Find where the given text appears and provide that cell's center as (x, y) coordinate. 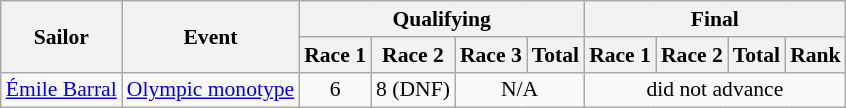
8 (DNF) (413, 90)
Rank (816, 55)
Olympic monotype (210, 90)
Qualifying (442, 19)
Émile Barral (62, 90)
6 (335, 90)
Final (715, 19)
N/A (520, 90)
Event (210, 36)
Race 3 (491, 55)
Sailor (62, 36)
did not advance (715, 90)
